Return the [x, y] coordinate for the center point of the cell that contains the specified text.  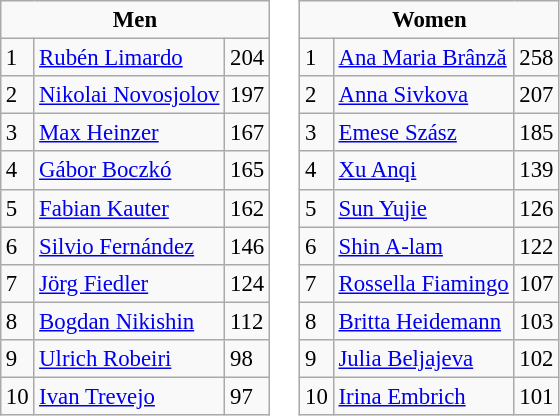
165 [248, 170]
139 [536, 170]
Gábor Boczkó [130, 170]
Ana Maria Brânză [424, 58]
Ivan Trevejo [130, 396]
Men [134, 20]
146 [248, 246]
Julia Beljajeva [424, 358]
Irina Embrich [424, 396]
102 [536, 358]
103 [536, 321]
Max Heinzer [130, 133]
101 [536, 396]
185 [536, 133]
Fabian Kauter [130, 208]
Jörg Fiedler [130, 283]
112 [248, 321]
98 [248, 358]
126 [536, 208]
Bogdan Nikishin [130, 321]
122 [536, 246]
124 [248, 283]
197 [248, 95]
107 [536, 283]
204 [248, 58]
Emese Szász [424, 133]
97 [248, 396]
162 [248, 208]
Nikolai Novosjolov [130, 95]
167 [248, 133]
207 [536, 95]
Sun Yujie [424, 208]
Shin A-lam [424, 246]
Anna Sivkova [424, 95]
Women [430, 20]
Ulrich Robeiri [130, 358]
Silvio Fernández [130, 246]
Britta Heidemann [424, 321]
Rubén Limardo [130, 58]
Xu Anqi [424, 170]
Rossella Fiamingo [424, 283]
258 [536, 58]
